Return the [X, Y] coordinate for the center point of the cell that contains the specified text.  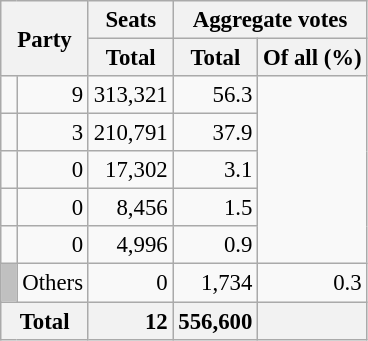
8,456 [130, 208]
9 [52, 95]
56.3 [216, 95]
3.1 [216, 170]
556,600 [216, 321]
210,791 [130, 133]
Others [52, 283]
313,321 [130, 95]
3 [52, 133]
Party [45, 38]
4,996 [130, 245]
Seats [130, 20]
17,302 [130, 170]
Of all (%) [312, 58]
12 [130, 321]
37.9 [216, 133]
0.3 [312, 283]
0.9 [216, 245]
Aggregate votes [270, 20]
1.5 [216, 208]
1,734 [216, 283]
